Detect which cell encompasses the target text, then output its [X, Y] center coordinate. 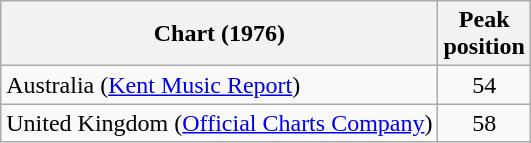
Peak position [484, 34]
58 [484, 123]
United Kingdom (Official Charts Company) [220, 123]
Australia (Kent Music Report) [220, 85]
54 [484, 85]
Chart (1976) [220, 34]
